Locate the cell with the specified text and output its [X, Y] center coordinate. 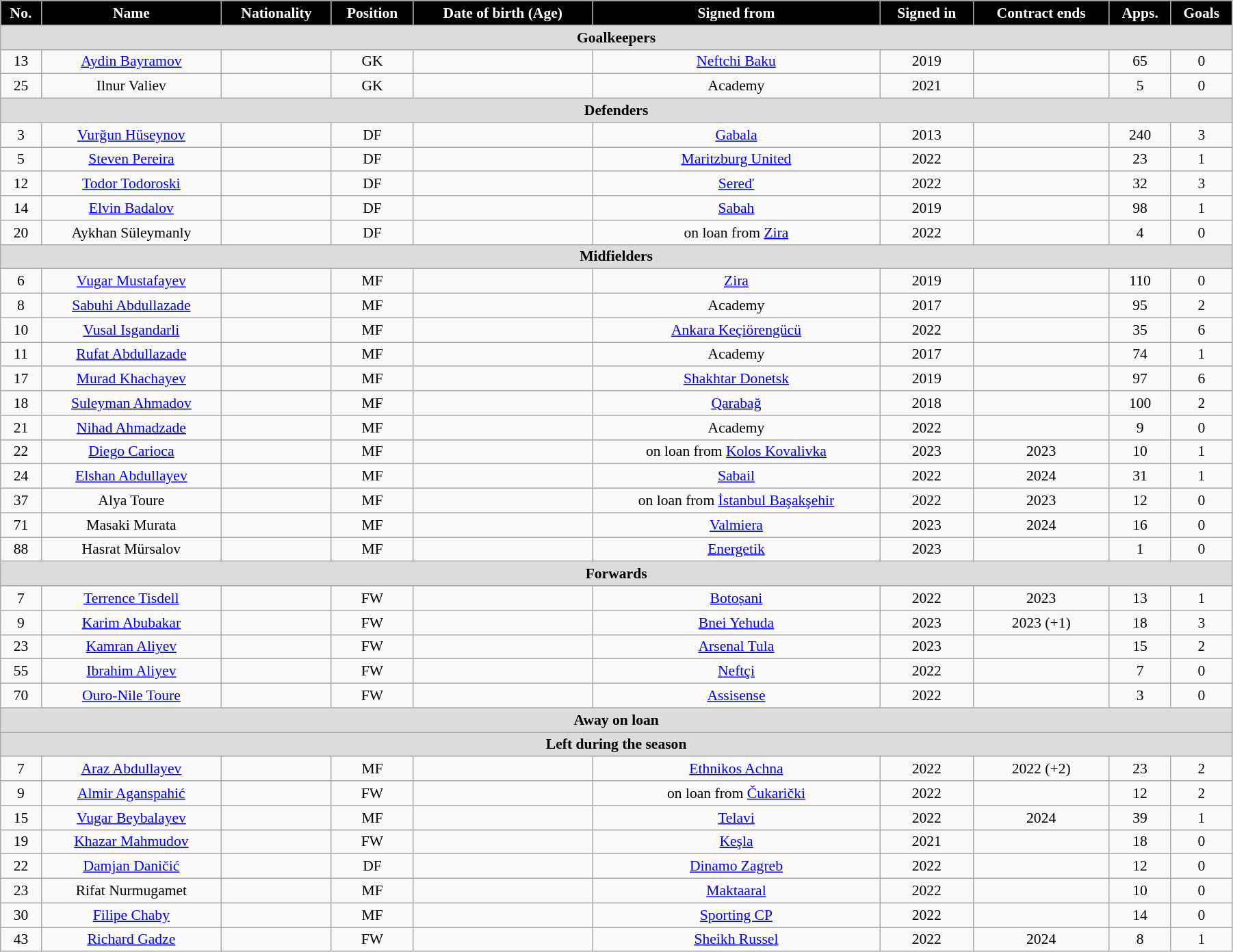
Hasrat Mürsalov [131, 550]
Bnei Yehuda [736, 623]
Todor Todoroski [131, 184]
74 [1140, 355]
98 [1140, 208]
Richard Gadze [131, 940]
Contract ends [1041, 13]
Sabah [736, 208]
100 [1140, 403]
Aydin Bayramov [131, 62]
Khazar Mahmudov [131, 842]
65 [1140, 62]
No. [21, 13]
Date of birth (Age) [503, 13]
Gabala [736, 135]
24 [21, 476]
88 [21, 550]
Keşla [736, 842]
71 [21, 525]
Rufat Abdullazade [131, 355]
17 [21, 379]
20 [21, 233]
2022 (+2) [1041, 769]
2023 (+1) [1041, 623]
Maktaaral [736, 891]
Aykhan Süleymanly [131, 233]
Vugar Beybalayev [131, 818]
2018 [926, 403]
32 [1140, 184]
Left during the season [616, 745]
on loan from Zira [736, 233]
Araz Abdullayev [131, 769]
Signed from [736, 13]
16 [1140, 525]
55 [21, 671]
Elvin Badalov [131, 208]
Diego Carioca [131, 452]
Nihad Ahmadzade [131, 428]
30 [21, 915]
Vusal Isgandarli [131, 330]
21 [21, 428]
Elshan Abdullayev [131, 476]
Telavi [736, 818]
Botoșani [736, 598]
on loan from İstanbul Başakşehir [736, 501]
Ilnur Valiev [131, 86]
Ouro-Nile Toure [131, 696]
95 [1140, 306]
Neftchi Baku [736, 62]
Forwards [616, 574]
Murad Khachayev [131, 379]
Arsenal Tula [736, 647]
Filipe Chaby [131, 915]
Maritzburg United [736, 159]
Energetik [736, 550]
Kamran Aliyev [131, 647]
Nationality [276, 13]
Name [131, 13]
19 [21, 842]
Sheikh Russel [736, 940]
Sereď [736, 184]
Position [372, 13]
Karim Abubakar [131, 623]
Neftçi [736, 671]
Steven Pereira [131, 159]
Vurğun Hüseynov [131, 135]
Rifat Nurmugamet [131, 891]
2013 [926, 135]
Zira [736, 281]
Almir Aganspahić [131, 793]
Signed in [926, 13]
Dinamo Zagreb [736, 866]
4 [1140, 233]
Sabuhi Abdullazade [131, 306]
Apps. [1140, 13]
Shakhtar Donetsk [736, 379]
Assisense [736, 696]
70 [21, 696]
on loan from Čukarički [736, 793]
Sporting CP [736, 915]
Goals [1202, 13]
25 [21, 86]
110 [1140, 281]
Defenders [616, 111]
11 [21, 355]
39 [1140, 818]
240 [1140, 135]
Midfielders [616, 257]
Ethnikos Achna [736, 769]
Goalkeepers [616, 38]
43 [21, 940]
Away on loan [616, 720]
Terrence Tisdell [131, 598]
97 [1140, 379]
Ibrahim Aliyev [131, 671]
31 [1140, 476]
Suleyman Ahmadov [131, 403]
Damjan Daničić [131, 866]
Vugar Mustafayev [131, 281]
Qarabağ [736, 403]
Valmiera [736, 525]
37 [21, 501]
35 [1140, 330]
Alya Toure [131, 501]
on loan from Kolos Kovalivka [736, 452]
Ankara Keçiörengücü [736, 330]
Sabail [736, 476]
Masaki Murata [131, 525]
